Return [X, Y] of the center of cell containing provided text 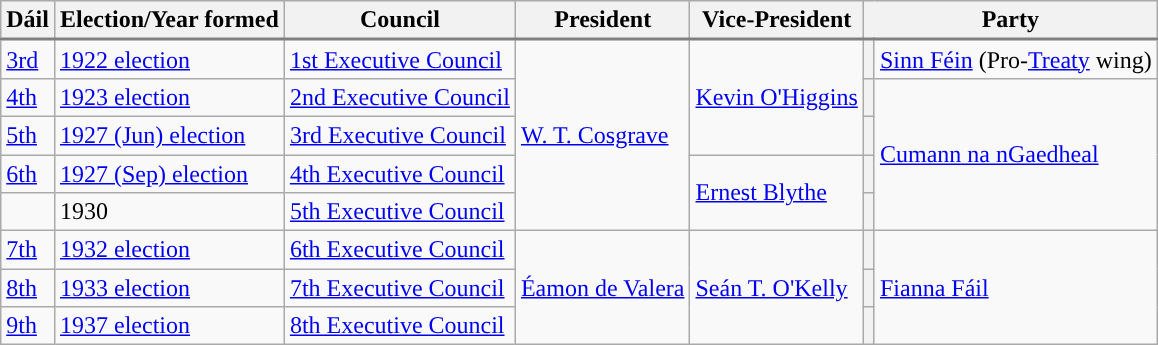
Sinn Féin (Pro-Treaty wing) [1016, 60]
1927 (Jun) election [169, 135]
1930 [169, 212]
1933 election [169, 288]
Kevin O'Higgins [776, 98]
1923 election [169, 97]
5th Executive Council [400, 212]
2nd Executive Council [400, 97]
3rd [28, 60]
Ernest Blythe [776, 192]
Seán T. O'Kelly [776, 288]
W. T. Cosgrave [602, 136]
9th [28, 326]
6th [28, 173]
6th Executive Council [400, 250]
1st Executive Council [400, 60]
7th Executive Council [400, 288]
3rd Executive Council [400, 135]
Vice-President [776, 20]
7th [28, 250]
8th [28, 288]
Cumann na nGaedheal [1016, 154]
4th Executive Council [400, 173]
1937 election [169, 326]
Council [400, 20]
1922 election [169, 60]
Éamon de Valera [602, 288]
President [602, 20]
Fianna Fáil [1016, 288]
Election/Year formed [169, 20]
4th [28, 97]
5th [28, 135]
1932 election [169, 250]
8th Executive Council [400, 326]
Dáil [28, 20]
Party [1010, 20]
1927 (Sep) election [169, 173]
